Find where the given text appears and provide that cell's center as (X, Y) coordinate. 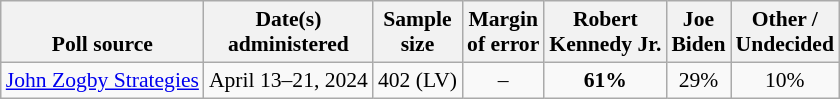
Poll source (102, 32)
JoeBiden (698, 32)
Samplesize (418, 32)
10% (784, 80)
402 (LV) (418, 80)
– (503, 80)
John Zogby Strategies (102, 80)
RobertKennedy Jr. (605, 32)
29% (698, 80)
Other /Undecided (784, 32)
Date(s)administered (288, 32)
April 13–21, 2024 (288, 80)
61% (605, 80)
Marginof error (503, 32)
